For the text-containing cell, return its midpoint in (X, Y) coordinate format. 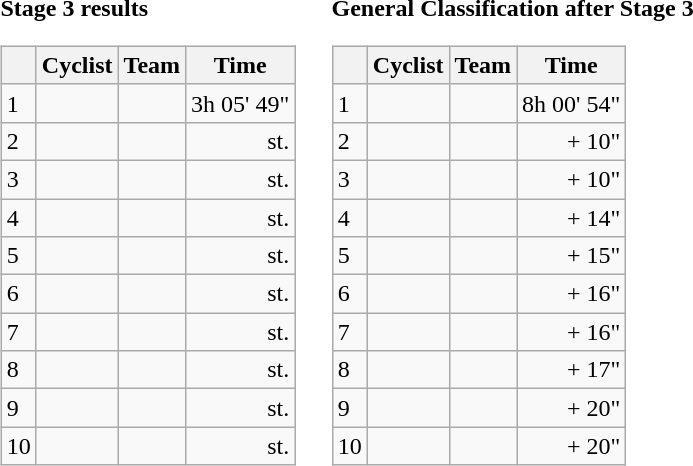
8h 00' 54" (572, 103)
+ 15" (572, 256)
+ 14" (572, 217)
+ 17" (572, 370)
3h 05' 49" (240, 103)
